Identify which cell holds the provided text, then report its [x, y] central coordinate. 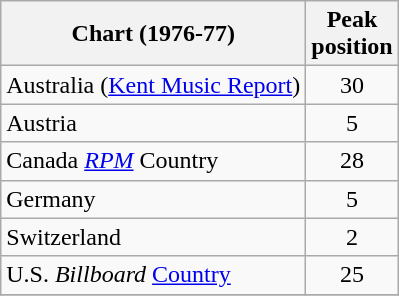
28 [352, 161]
30 [352, 85]
2 [352, 237]
Switzerland [154, 237]
25 [352, 275]
Austria [154, 123]
Canada RPM Country [154, 161]
U.S. Billboard Country [154, 275]
Australia (Kent Music Report) [154, 85]
Chart (1976-77) [154, 34]
Peakposition [352, 34]
Germany [154, 199]
